Locate the cell with the specified text and output its (x, y) center coordinate. 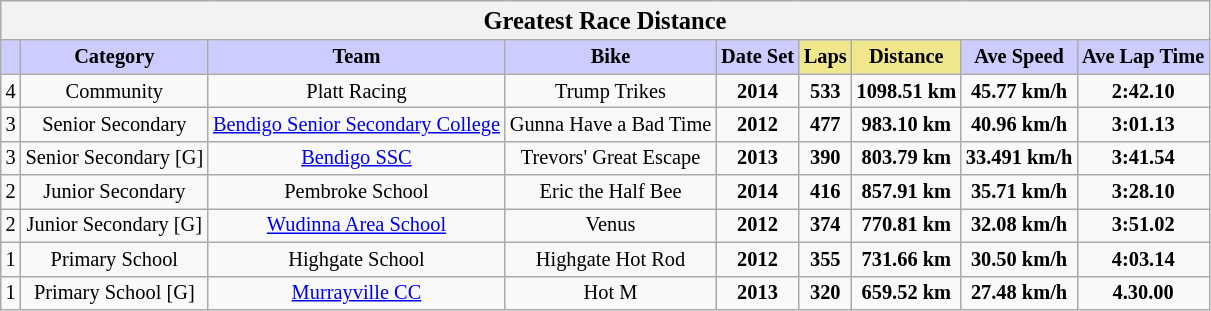
4.30.00 (1143, 293)
355 (826, 259)
4:03.14 (1143, 259)
Primary School [G] (114, 293)
Bendigo SSC (356, 158)
Wudinna Area School (356, 225)
3:41.54 (1143, 158)
Highgate Hot Rod (610, 259)
374 (826, 225)
35.71 km/h (1019, 192)
Highgate School (356, 259)
33.491 km/h (1019, 158)
Ave Lap Time (1143, 57)
Distance (906, 57)
40.96 km/h (1019, 124)
30.50 km/h (1019, 259)
416 (826, 192)
731.66 km (906, 259)
320 (826, 293)
Laps (826, 57)
Eric the Half Bee (610, 192)
803.79 km (906, 158)
477 (826, 124)
533 (826, 91)
Junior Secondary (114, 192)
770.81 km (906, 225)
Senior Secondary (114, 124)
3:51.02 (1143, 225)
390 (826, 158)
2:42.10 (1143, 91)
3:01.13 (1143, 124)
Greatest Race Distance (605, 20)
Bike (610, 57)
Date Set (758, 57)
857.91 km (906, 192)
Murrayville CC (356, 293)
Bendigo Senior Secondary College (356, 124)
Junior Secondary [G] (114, 225)
45.77 km/h (1019, 91)
Category (114, 57)
Trump Trikes (610, 91)
983.10 km (906, 124)
Trevors' Great Escape (610, 158)
3:28.10 (1143, 192)
Ave Speed (1019, 57)
Platt Racing (356, 91)
Team (356, 57)
27.48 km/h (1019, 293)
Gunna Have a Bad Time (610, 124)
32.08 km/h (1019, 225)
Community (114, 91)
Venus (610, 225)
Senior Secondary [G] (114, 158)
Pembroke School (356, 192)
4 (11, 91)
659.52 km (906, 293)
Primary School (114, 259)
Hot M (610, 293)
1098.51 km (906, 91)
